Identify which cell holds the provided text, then report its [X, Y] central coordinate. 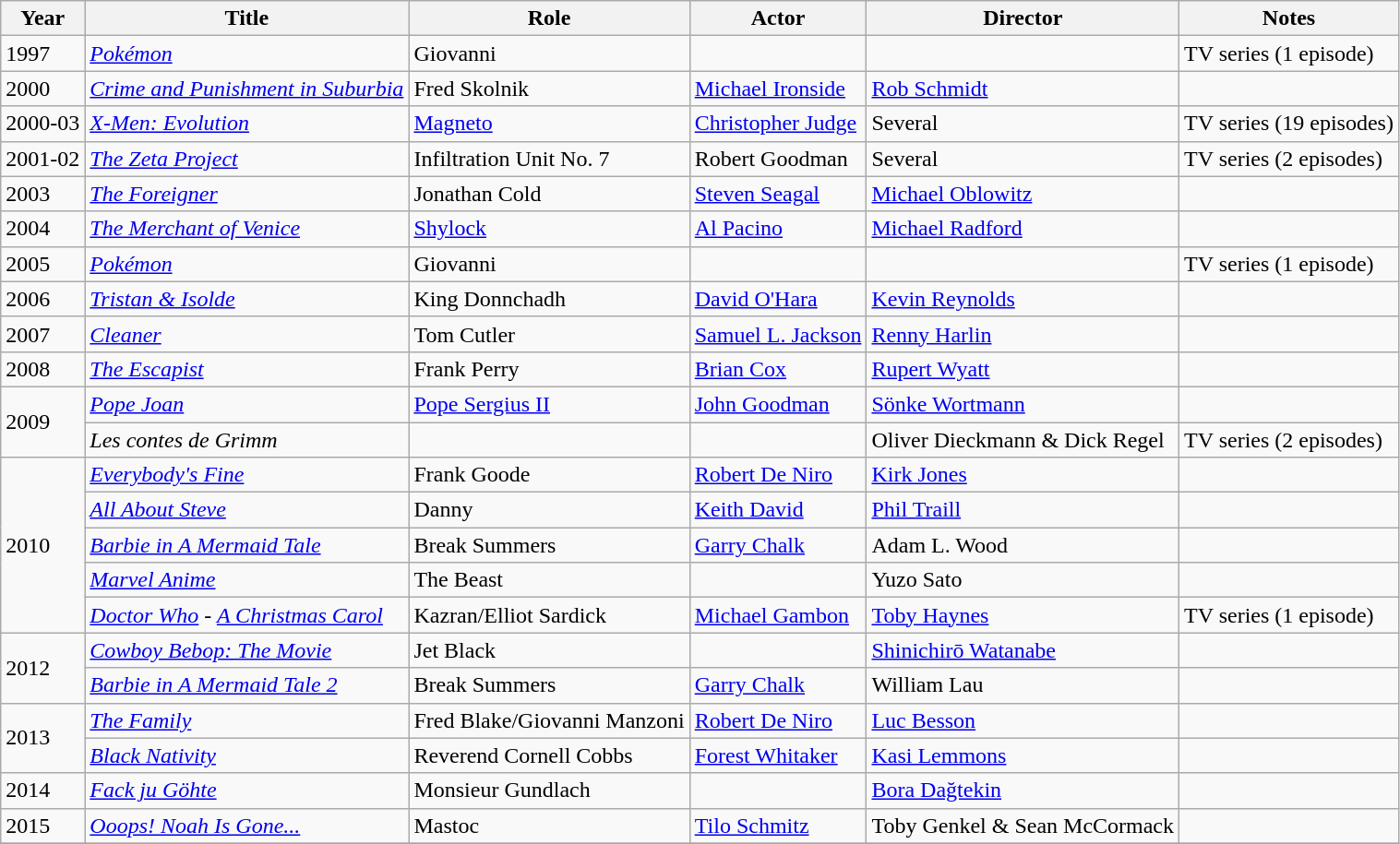
2006 [42, 299]
Michael Gambon [778, 615]
Steven Seagal [778, 194]
Black Nativity [247, 755]
Adam L. Wood [1023, 545]
Oliver Dieckmann & Dick Regel [1023, 440]
Tristan & Isolde [247, 299]
Danny [549, 510]
2010 [42, 545]
The Family [247, 720]
Rupert Wyatt [1023, 369]
Tom Cutler [549, 334]
Actor [778, 18]
Year [42, 18]
Barbie in A Mermaid Tale [247, 545]
Jet Black [549, 650]
The Escapist [247, 369]
Fred Skolnik [549, 89]
Michael Ironside [778, 89]
Kirk Jones [1023, 475]
Notes [1289, 18]
Christopher Judge [778, 124]
William Lau [1023, 685]
TV series (19 episodes) [1289, 124]
2001-02 [42, 159]
Shylock [549, 229]
Frank Goode [549, 475]
The Merchant of Venice [247, 229]
King Donnchadh [549, 299]
2000-03 [42, 124]
Kasi Lemmons [1023, 755]
Sönke Wortmann [1023, 404]
The Foreigner [247, 194]
Cowboy Bebop: The Movie [247, 650]
Al Pacino [778, 229]
The Zeta Project [247, 159]
Pope Sergius II [549, 404]
2013 [42, 738]
Role [549, 18]
2012 [42, 668]
Reverend Cornell Cobbs [549, 755]
Frank Perry [549, 369]
Fred Blake/Giovanni Manzoni [549, 720]
2005 [42, 264]
Monsieur Gundlach [549, 791]
Forest Whitaker [778, 755]
Michael Radford [1023, 229]
Toby Haynes [1023, 615]
Shinichirō Watanabe [1023, 650]
Magneto [549, 124]
2004 [42, 229]
Jonathan Cold [549, 194]
Everybody's Fine [247, 475]
Michael Oblowitz [1023, 194]
Ooops! Noah Is Gone... [247, 826]
Director [1023, 18]
Luc Besson [1023, 720]
Samuel L. Jackson [778, 334]
Les contes de Grimm [247, 440]
Yuzo Sato [1023, 580]
Crime and Punishment in Suburbia [247, 89]
Robert Goodman [778, 159]
Fack ju Göhte [247, 791]
Rob Schmidt [1023, 89]
Keith David [778, 510]
Mastoc [549, 826]
Pope Joan [247, 404]
John Goodman [778, 404]
2009 [42, 422]
Infiltration Unit No. 7 [549, 159]
Toby Genkel & Sean McCormack [1023, 826]
David O'Hara [778, 299]
2000 [42, 89]
2015 [42, 826]
Barbie in A Mermaid Tale 2 [247, 685]
Brian Cox [778, 369]
Phil Traill [1023, 510]
Doctor Who - A Christmas Carol [247, 615]
2003 [42, 194]
Kazran/Elliot Sardick [549, 615]
2014 [42, 791]
2008 [42, 369]
1997 [42, 53]
Tilo Schmitz [778, 826]
The Beast [549, 580]
Bora Dağtekin [1023, 791]
Title [247, 18]
All About Steve [247, 510]
Kevin Reynolds [1023, 299]
X-Men: Evolution [247, 124]
Renny Harlin [1023, 334]
2007 [42, 334]
Marvel Anime [247, 580]
Cleaner [247, 334]
